Return the [x, y] coordinate for the center point of the cell that contains the specified text.  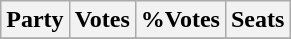
Votes [102, 20]
%Votes [180, 20]
Party [35, 20]
Seats [257, 20]
